Return (X, Y) of the center of cell containing provided text 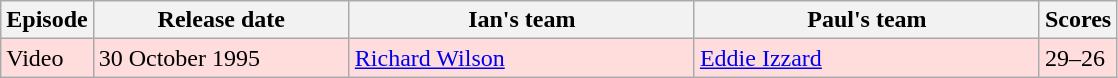
Episode (47, 20)
Eddie Izzard (866, 58)
Paul's team (866, 20)
Video (47, 58)
30 October 1995 (221, 58)
Richard Wilson (522, 58)
29–26 (1078, 58)
Ian's team (522, 20)
Release date (221, 20)
Scores (1078, 20)
